Identify which cell holds the provided text, then report its [x, y] central coordinate. 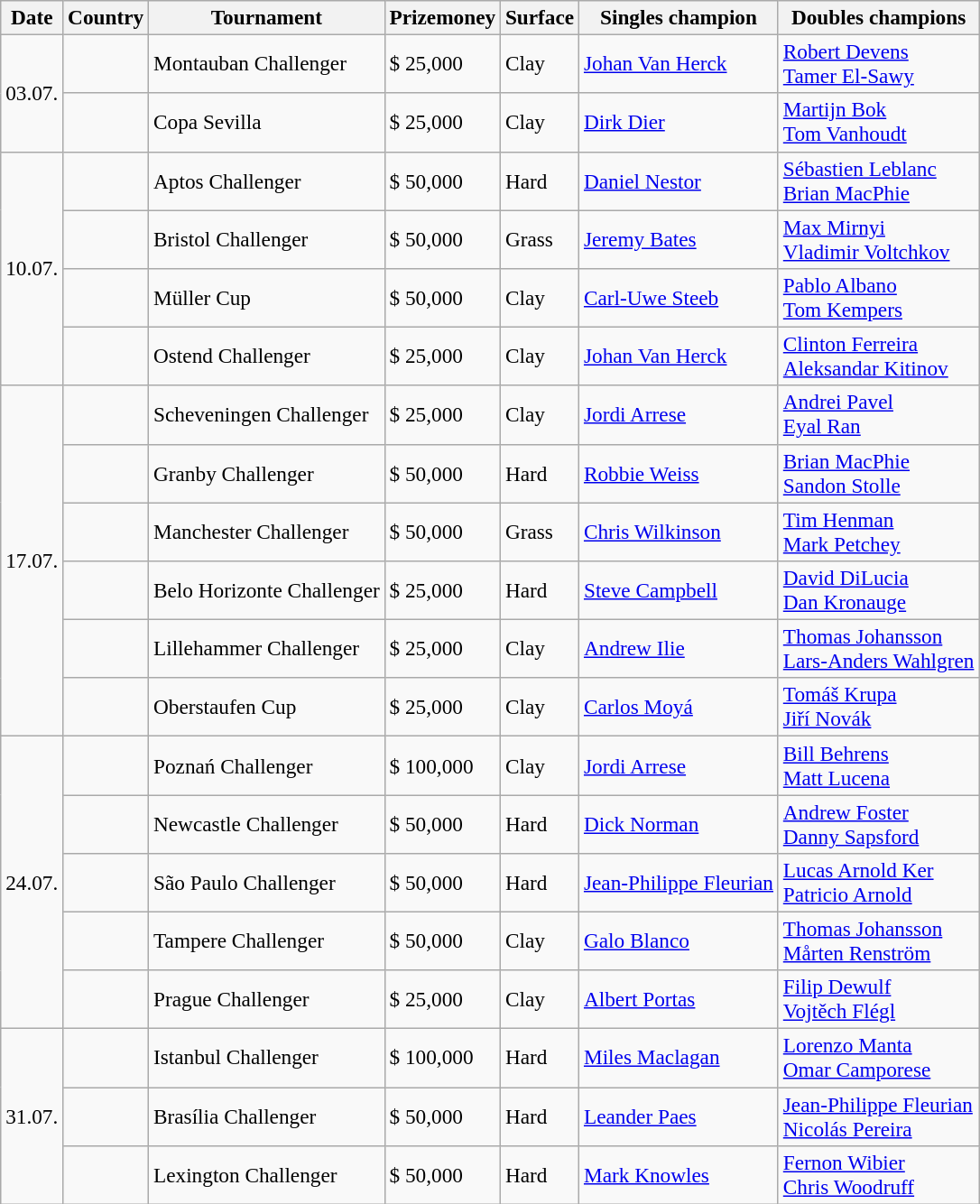
Pablo Albano Tom Kempers [878, 298]
Granby Challenger [267, 473]
Belo Horizonte Challenger [267, 590]
Istanbul Challenger [267, 1058]
Mark Knowles [679, 1175]
Country [106, 17]
Lorenzo Manta Omar Camporese [878, 1058]
Galo Blanco [679, 940]
Leander Paes [679, 1116]
Surface [540, 17]
Max Mirnyi Vladimir Voltchkov [878, 238]
03.07. [32, 93]
Thomas Johansson Lars-Anders Wahlgren [878, 648]
24.07. [32, 882]
David DiLucia Dan Kronauge [878, 590]
Steve Campbell [679, 590]
Manchester Challenger [267, 531]
Bristol Challenger [267, 238]
Tournament [267, 17]
São Paulo Challenger [267, 883]
Andrew Foster Danny Sapsford [878, 823]
Scheveningen Challenger [267, 415]
Miles Maclagan [679, 1058]
Fernon Wibier Chris Woodruff [878, 1175]
Lillehammer Challenger [267, 648]
Oberstaufen Cup [267, 708]
Montauban Challenger [267, 63]
Daniel Nestor [679, 181]
Carl-Uwe Steeb [679, 298]
Jean-Philippe Fleurian [679, 883]
Prizemoney [442, 17]
Ostend Challenger [267, 356]
10.07. [32, 269]
Martijn Bok Tom Vanhoudt [878, 123]
Müller Cup [267, 298]
Copa Sevilla [267, 123]
Sébastien Leblanc Brian MacPhie [878, 181]
Chris Wilkinson [679, 531]
Robert Devens Tamer El-Sawy [878, 63]
Lucas Arnold Ker Patricio Arnold [878, 883]
Andrew Ilie [679, 648]
Thomas Johansson Mårten Renström [878, 940]
Tampere Challenger [267, 940]
Clinton Ferreira Aleksandar Kitinov [878, 356]
Brasília Challenger [267, 1116]
Dirk Dier [679, 123]
Poznań Challenger [267, 765]
Prague Challenger [267, 1000]
Carlos Moyá [679, 708]
Date [32, 17]
Doubles champions [878, 17]
Jean-Philippe Fleurian Nicolás Pereira [878, 1116]
Filip Dewulf Vojtěch Flégl [878, 1000]
Dick Norman [679, 823]
Newcastle Challenger [267, 823]
31.07. [32, 1116]
Brian MacPhie Sandon Stolle [878, 473]
17.07. [32, 561]
Bill Behrens Matt Lucena [878, 765]
Singles champion [679, 17]
Andrei Pavel Eyal Ran [878, 415]
Robbie Weiss [679, 473]
Jeremy Bates [679, 238]
Tim Henman Mark Petchey [878, 531]
Aptos Challenger [267, 181]
Tomáš Krupa Jiří Novák [878, 708]
Lexington Challenger [267, 1175]
Albert Portas [679, 1000]
